Return the (x, y) coordinate for the center point of the cell that contains the specified text.  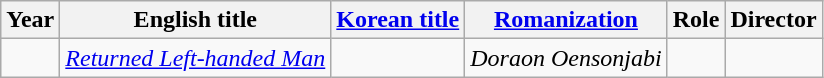
Year (30, 20)
Romanization (566, 20)
Returned Left-handed Man (196, 58)
English title (196, 20)
Doraon Oensonjabi (566, 58)
Director (774, 20)
Korean title (398, 20)
Role (696, 20)
